Pinpoint the cell where the given text exists, returning its [x, y] midpoint coordinate. 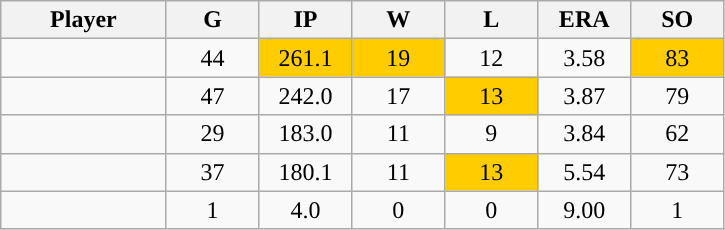
IP [306, 20]
79 [678, 96]
19 [398, 58]
5.54 [584, 172]
261.1 [306, 58]
3.58 [584, 58]
183.0 [306, 134]
9 [492, 134]
SO [678, 20]
17 [398, 96]
3.84 [584, 134]
Player [84, 20]
L [492, 20]
44 [212, 58]
ERA [584, 20]
12 [492, 58]
9.00 [584, 210]
47 [212, 96]
73 [678, 172]
3.87 [584, 96]
242.0 [306, 96]
29 [212, 134]
180.1 [306, 172]
4.0 [306, 210]
37 [212, 172]
W [398, 20]
83 [678, 58]
G [212, 20]
62 [678, 134]
